Determine the [X, Y] coordinate at the center of the cell enclosing the given text.  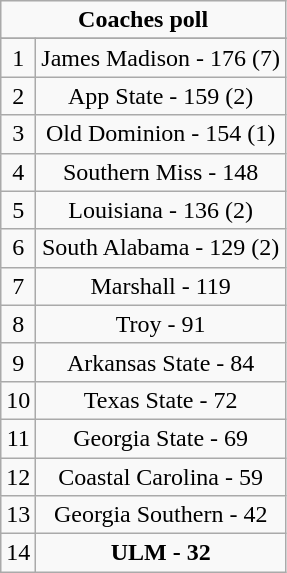
App State - 159 (2) [161, 96]
8 [18, 324]
14 [18, 553]
Old Dominion - 154 (1) [161, 134]
Louisiana - 136 (2) [161, 210]
Marshall - 119 [161, 286]
South Alabama - 129 (2) [161, 248]
Troy - 91 [161, 324]
10 [18, 400]
Coastal Carolina - 59 [161, 477]
6 [18, 248]
5 [18, 210]
ULM - 32 [161, 553]
Southern Miss - 148 [161, 172]
2 [18, 96]
3 [18, 134]
Georgia State - 69 [161, 438]
7 [18, 286]
James Madison - 176 (7) [161, 58]
Coaches poll [144, 20]
13 [18, 515]
Arkansas State - 84 [161, 362]
12 [18, 477]
4 [18, 172]
Georgia Southern - 42 [161, 515]
1 [18, 58]
9 [18, 362]
Texas State - 72 [161, 400]
11 [18, 438]
